Search for the cell housing the specified text and yield its [X, Y] center coordinate. 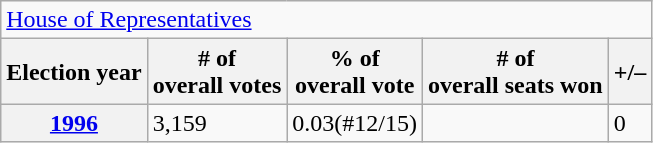
0 [630, 123]
+/– [630, 72]
1996 [74, 123]
# ofoverall seats won [516, 72]
3,159 [217, 123]
0.03(#12/15) [355, 123]
# ofoverall votes [217, 72]
Election year [74, 72]
House of Representatives [326, 20]
% ofoverall vote [355, 72]
